Scan for the cell matching the given text and deliver its [X, Y] coordinate at center. 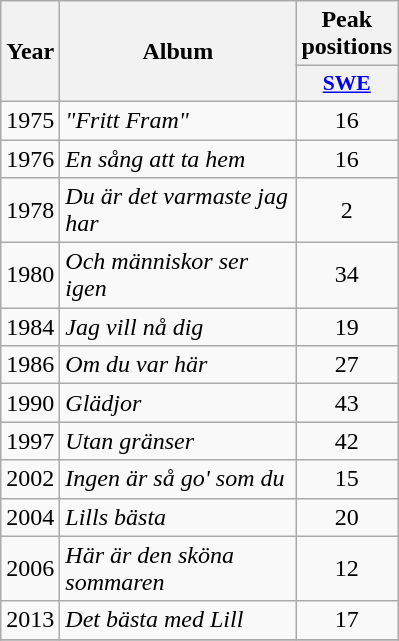
15 [347, 479]
En sång att ta hem [178, 159]
1986 [30, 365]
19 [347, 327]
20 [347, 517]
1990 [30, 403]
Det bästa med Lill [178, 620]
2 [347, 210]
2006 [30, 568]
1975 [30, 120]
17 [347, 620]
Year [30, 52]
Här är den sköna sommaren [178, 568]
43 [347, 403]
Och människor ser igen [178, 276]
Glädjor [178, 403]
Peak positions [347, 34]
2013 [30, 620]
Album [178, 52]
Lills bästa [178, 517]
1984 [30, 327]
34 [347, 276]
1976 [30, 159]
1978 [30, 210]
Ingen är så go' som du [178, 479]
27 [347, 365]
2002 [30, 479]
Om du var här [178, 365]
Du är det varmaste jag har [178, 210]
"Fritt Fram" [178, 120]
2004 [30, 517]
Jag vill nå dig [178, 327]
42 [347, 441]
12 [347, 568]
SWE [347, 84]
Utan gränser [178, 441]
1997 [30, 441]
1980 [30, 276]
